Identify which cell holds the provided text, then report its (X, Y) central coordinate. 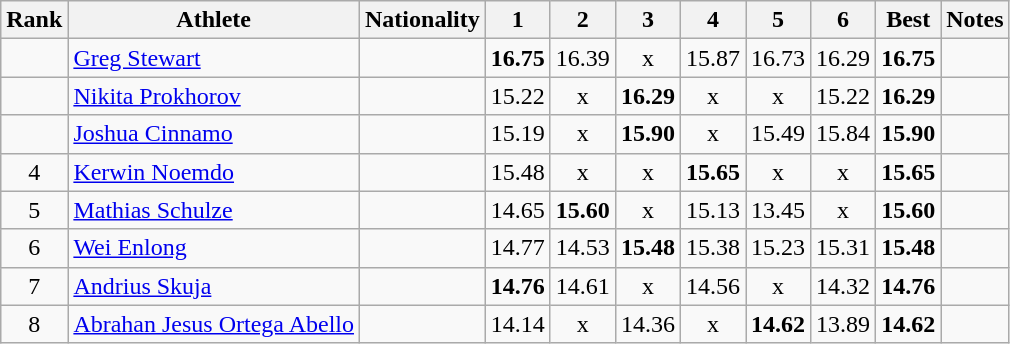
15.49 (778, 134)
15.31 (844, 248)
Mathias Schulze (214, 210)
16.73 (778, 58)
1 (518, 20)
13.45 (778, 210)
15.13 (712, 210)
Abrahan Jesus Ortega Abello (214, 324)
Andrius Skuja (214, 286)
3 (648, 20)
14.32 (844, 286)
15.23 (778, 248)
Joshua Cinnamo (214, 134)
Athlete (214, 20)
7 (34, 286)
Rank (34, 20)
13.89 (844, 324)
Kerwin Noemdo (214, 172)
Greg Stewart (214, 58)
14.53 (582, 248)
15.87 (712, 58)
2 (582, 20)
14.36 (648, 324)
15.19 (518, 134)
Nikita Prokhorov (214, 96)
8 (34, 324)
14.56 (712, 286)
Notes (975, 20)
14.61 (582, 286)
15.38 (712, 248)
Nationality (423, 20)
16.39 (582, 58)
Best (908, 20)
14.77 (518, 248)
14.65 (518, 210)
Wei Enlong (214, 248)
15.84 (844, 134)
14.14 (518, 324)
